Return the (x, y) coordinate for the center point of the cell that contains the specified text.  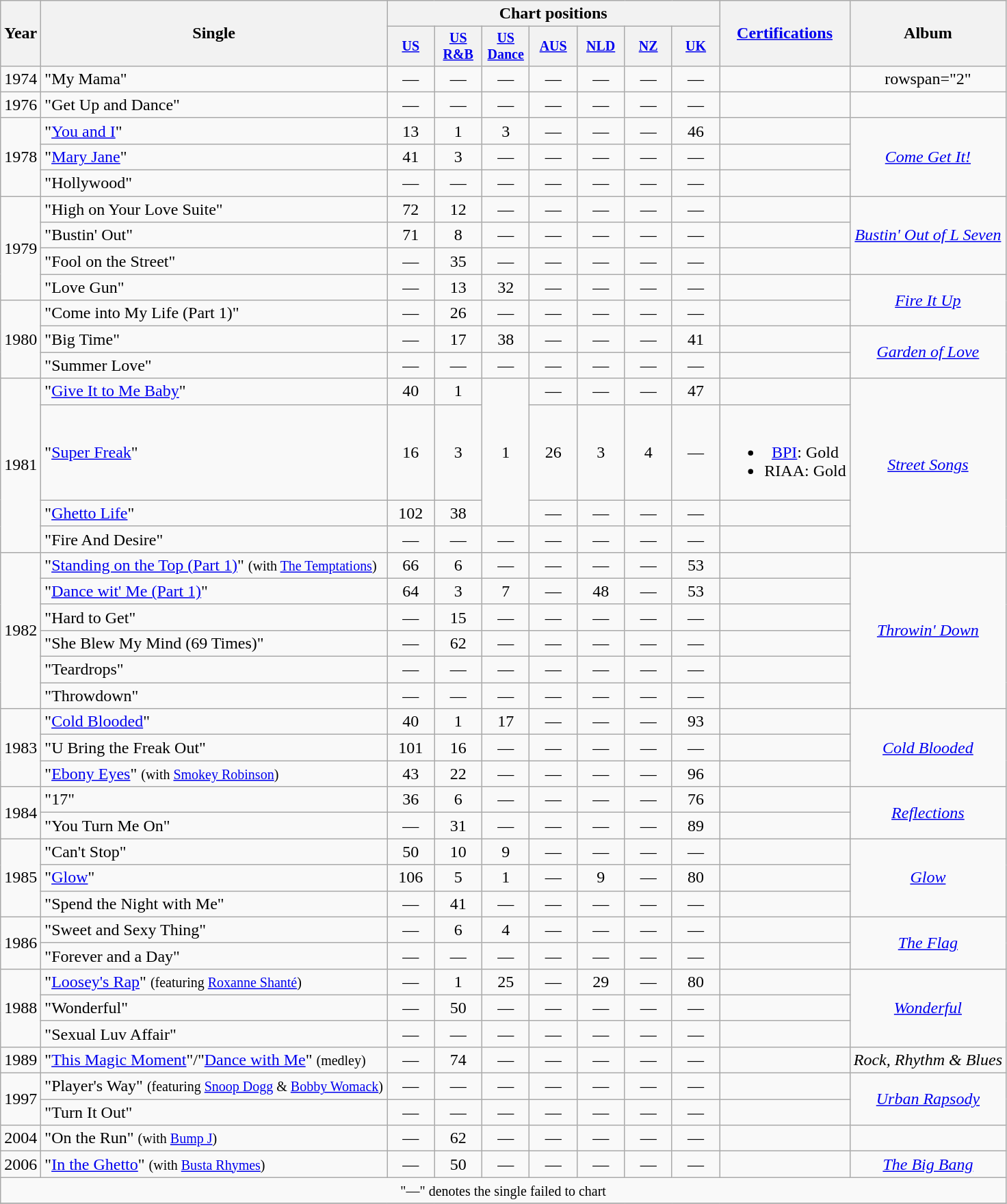
48 (601, 591)
12 (458, 209)
93 (695, 722)
"My Mama" (214, 79)
Urban Rapsody (928, 1099)
"Throwdown" (214, 696)
Come Get It! (928, 157)
64 (410, 591)
"Loosey's Rap" (featuring Roxanne Shanté) (214, 982)
"Spend the Night with Me" (214, 904)
1986 (21, 943)
46 (695, 131)
7 (505, 591)
"Can't Stop" (214, 852)
102 (410, 513)
Cold Blooded (928, 748)
"Sexual Luv Affair" (214, 1034)
Chart positions (553, 14)
"Player's Way" (featuring Snoop Dogg & Bobby Womack) (214, 1086)
29 (601, 982)
106 (410, 878)
"Get Up and Dance" (214, 105)
"—" denotes the single failed to chart (503, 1190)
"Forever and a Day" (214, 956)
25 (505, 982)
"She Blew My Mind (69 Times)" (214, 643)
Bustin' Out of L Seven (928, 235)
"Standing on the Top (Part 1)" (with The Temptations) (214, 565)
"Ebony Eyes" (with Smokey Robinson) (214, 774)
USDance (505, 47)
"Ghetto Life" (214, 513)
Single (214, 34)
71 (410, 235)
"Love Gun" (214, 287)
The Big Bang (928, 1164)
BPI: GoldRIAA: Gold (785, 452)
10 (458, 852)
Garden of Love (928, 352)
AUS (553, 47)
"You Turn Me On" (214, 826)
66 (410, 565)
1974 (21, 79)
"U Bring the Freak Out" (214, 748)
"Come into My Life (Part 1)" (214, 313)
"17" (214, 800)
"Hard to Get" (214, 617)
22 (458, 774)
74 (458, 1060)
"Dance wit' Me (Part 1)" (214, 591)
"Turn It Out" (214, 1112)
Certifications (785, 34)
"Super Freak" (214, 452)
8 (458, 235)
Glow (928, 878)
"Mary Jane" (214, 157)
2006 (21, 1164)
1988 (21, 1008)
"Sweet and Sexy Thing" (214, 930)
1982 (21, 630)
35 (458, 261)
1984 (21, 813)
"High on Your Love Suite" (214, 209)
The Flag (928, 943)
5 (458, 878)
"Fool on the Street" (214, 261)
NLD (601, 47)
"Summer Love" (214, 365)
"Glow" (214, 878)
US (410, 47)
Throwin' Down (928, 630)
1997 (21, 1099)
96 (695, 774)
1976 (21, 105)
"This Magic Moment"/"Dance with Me" (medley) (214, 1060)
Wonderful (928, 1008)
"Give It to Me Baby" (214, 391)
1981 (21, 465)
"On the Run" (with Bump J) (214, 1138)
Reflections (928, 813)
31 (458, 826)
"Big Time" (214, 339)
"Cold Blooded" (214, 722)
UK (695, 47)
"In the Ghetto" (with Busta Rhymes) (214, 1164)
101 (410, 748)
1985 (21, 878)
"Teardrops" (214, 670)
Album (928, 34)
USR&B (458, 47)
1983 (21, 748)
1989 (21, 1060)
"Wonderful" (214, 1008)
2004 (21, 1138)
1979 (21, 248)
"Bustin' Out" (214, 235)
Street Songs (928, 465)
76 (695, 800)
47 (695, 391)
Rock, Rhythm & Blues (928, 1060)
Fire It Up (928, 300)
15 (458, 617)
32 (505, 287)
NZ (649, 47)
1978 (21, 157)
"Hollywood" (214, 183)
43 (410, 774)
89 (695, 826)
"Fire And Desire" (214, 539)
Year (21, 34)
rowspan="2" (928, 79)
"You and I" (214, 131)
1980 (21, 339)
72 (410, 209)
36 (410, 800)
